Detect which cell encompasses the target text, then output its [X, Y] center coordinate. 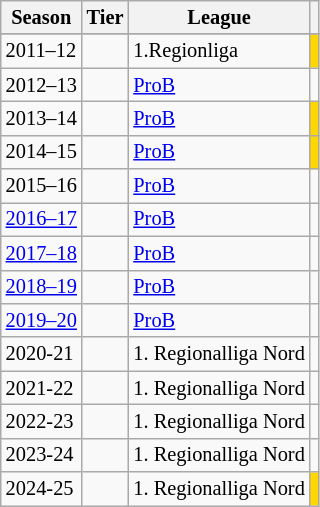
2013–14 [42, 118]
2016–17 [42, 219]
2014–15 [42, 152]
2021-22 [42, 388]
2019–20 [42, 320]
2023-24 [42, 455]
2018–19 [42, 287]
2020-21 [42, 354]
2017–18 [42, 253]
2015–16 [42, 186]
1.Regionliga [218, 51]
2024-25 [42, 489]
2011–12 [42, 51]
League [218, 17]
2012–13 [42, 85]
2022-23 [42, 421]
Season [42, 17]
Tier [106, 17]
